Return (x, y) of the center of cell containing provided text 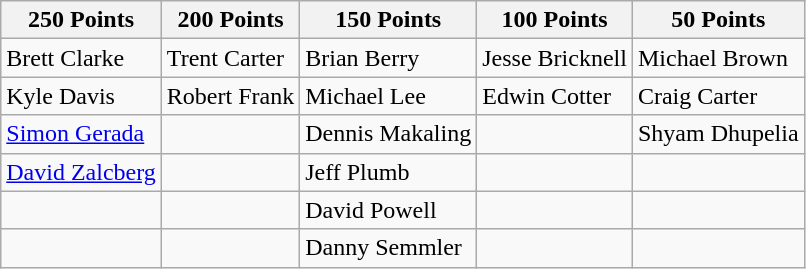
Brian Berry (388, 58)
Edwin Cotter (555, 96)
100 Points (555, 20)
David Zalcberg (82, 172)
250 Points (82, 20)
Michael Lee (388, 96)
Jeff Plumb (388, 172)
Kyle Davis (82, 96)
David Powell (388, 210)
Trent Carter (230, 58)
200 Points (230, 20)
50 Points (718, 20)
Michael Brown (718, 58)
Brett Clarke (82, 58)
150 Points (388, 20)
Simon Gerada (82, 134)
Shyam Dhupelia (718, 134)
Dennis Makaling (388, 134)
Jesse Bricknell (555, 58)
Craig Carter (718, 96)
Danny Semmler (388, 248)
Robert Frank (230, 96)
